Extract the [x, y] coordinate from the center of the cell holding the provided text.  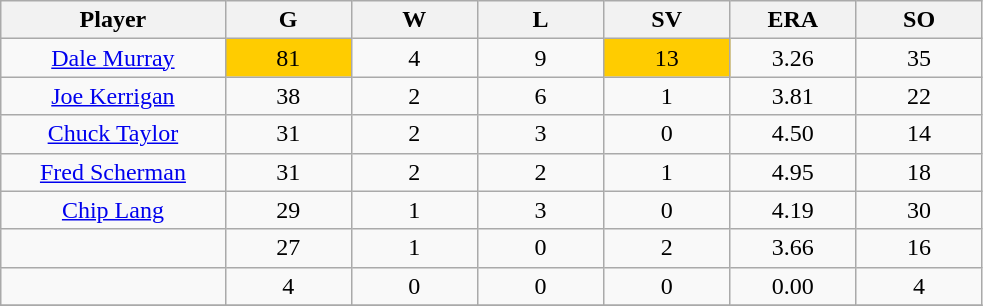
L [540, 20]
SV [667, 20]
Fred Scherman [113, 172]
G [288, 20]
81 [288, 58]
Dale Murray [113, 58]
Chip Lang [113, 210]
13 [667, 58]
3.81 [793, 96]
ERA [793, 20]
3.66 [793, 248]
30 [919, 210]
3.26 [793, 58]
18 [919, 172]
4.19 [793, 210]
38 [288, 96]
4.95 [793, 172]
22 [919, 96]
16 [919, 248]
Joe Kerrigan [113, 96]
SO [919, 20]
0.00 [793, 286]
4.50 [793, 134]
29 [288, 210]
6 [540, 96]
35 [919, 58]
Player [113, 20]
9 [540, 58]
27 [288, 248]
14 [919, 134]
W [414, 20]
Chuck Taylor [113, 134]
